Search for the cell housing the specified text and yield its (x, y) center coordinate. 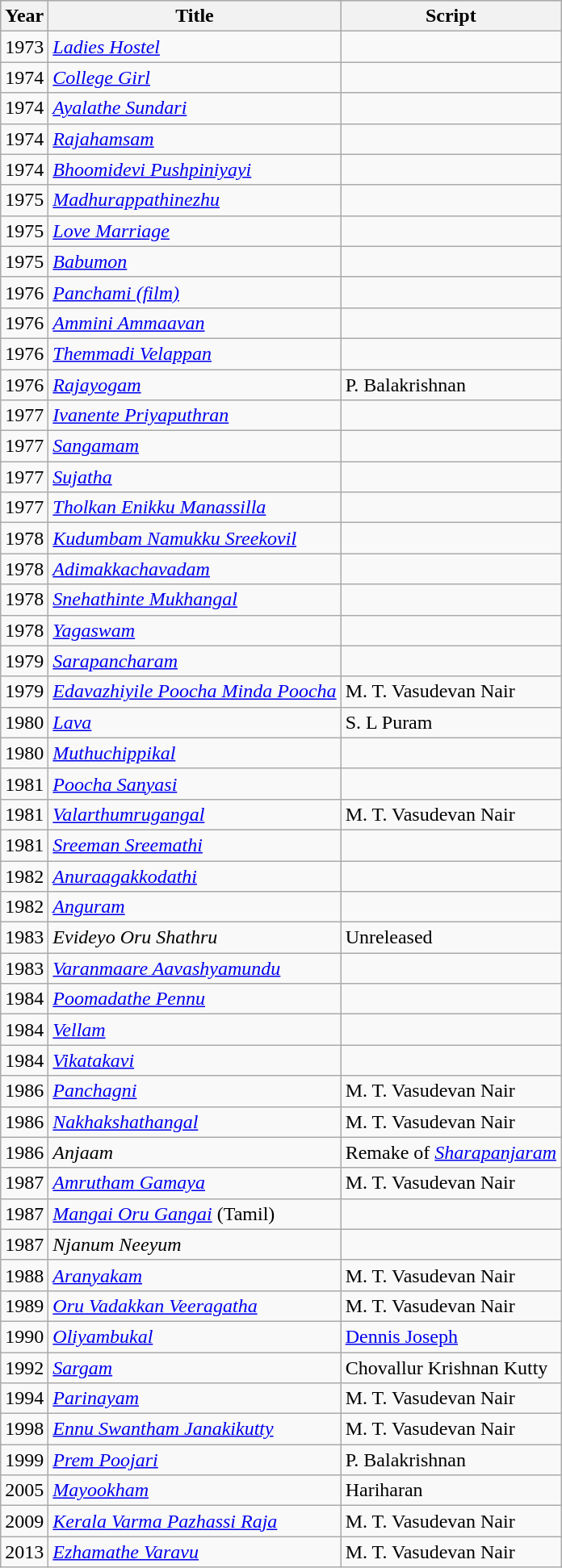
Parinayam (195, 1399)
Love Marriage (195, 231)
Ammini Ammaavan (195, 323)
1998 (24, 1429)
Sargam (195, 1368)
Chovallur Krishnan Kutty (451, 1368)
Panchami (film) (195, 292)
Amrutham Gamaya (195, 1183)
Ladies Hostel (195, 47)
Themmadi Velappan (195, 353)
Rajayogam (195, 385)
Kerala Varma Pazhassi Raja (195, 1521)
Adimakkachavadam (195, 569)
College Girl (195, 77)
Oru Vadakkan Veeragatha (195, 1306)
Valarthumrugangal (195, 814)
1990 (24, 1336)
S. L Puram (451, 722)
Babumon (195, 261)
Snehathinte Mukhangal (195, 600)
Mangai Oru Gangai (Tamil) (195, 1214)
Sreeman Sreemathi (195, 845)
Sarapancharam (195, 661)
Ezhamathe Varavu (195, 1552)
1988 (24, 1275)
1973 (24, 47)
Dennis Joseph (451, 1336)
Script (451, 16)
Njanum Neeyum (195, 1244)
Nakhakshathangal (195, 1122)
Oliyambukal (195, 1336)
Ennu Swantham Janakikutty (195, 1429)
Panchagni (195, 1091)
Prem Poojari (195, 1460)
2005 (24, 1491)
Rajahamsam (195, 139)
Evideyo Oru Shathru (195, 938)
Sangamam (195, 446)
1989 (24, 1306)
Unreleased (451, 938)
Yagaswam (195, 630)
Poocha Sanyasi (195, 784)
Bhoomidevi Pushpiniyayi (195, 169)
Ayalathe Sundari (195, 108)
Hariharan (451, 1491)
Mayookham (195, 1491)
1999 (24, 1460)
1992 (24, 1368)
Vellam (195, 1030)
Edavazhiyile Poocha Minda Poocha (195, 692)
Remake of Sharapanjaram (451, 1152)
Anjaam (195, 1152)
Anuraagakkodathi (195, 876)
Sujatha (195, 477)
2009 (24, 1521)
Tholkan Enikku Manassilla (195, 508)
Vikatakavi (195, 1060)
1994 (24, 1399)
Year (24, 16)
Varanmaare Aavashyamundu (195, 968)
Anguram (195, 907)
Lava (195, 722)
Kudumbam Namukku Sreekovil (195, 538)
Title (195, 16)
2013 (24, 1552)
Ivanente Priyaputhran (195, 416)
Muthuchippikal (195, 753)
Madhurappathinezhu (195, 200)
Poomadathe Pennu (195, 999)
Aranyakam (195, 1275)
